Scan for the cell matching the given text and deliver its [x, y] coordinate at center. 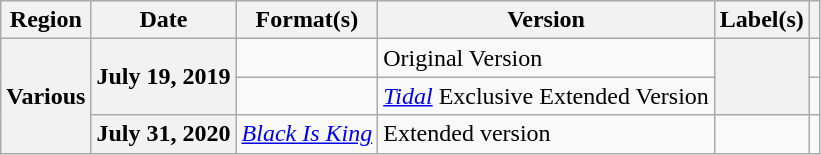
Black Is King [307, 134]
Various [46, 96]
Tidal Exclusive Extended Version [546, 96]
Original Version [546, 58]
July 31, 2020 [164, 134]
Region [46, 20]
July 19, 2019 [164, 77]
Extended version [546, 134]
Label(s) [762, 20]
Version [546, 20]
Date [164, 20]
Format(s) [307, 20]
